Scan for the cell matching the given text and deliver its (X, Y) coordinate at center. 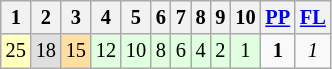
9 (221, 17)
15 (76, 51)
PP (278, 17)
7 (181, 17)
3 (76, 17)
12 (106, 51)
FL (313, 17)
18 (46, 51)
5 (136, 17)
25 (16, 51)
